Capture the cell that displays the provided text and extract its (X, Y) central coordinate. 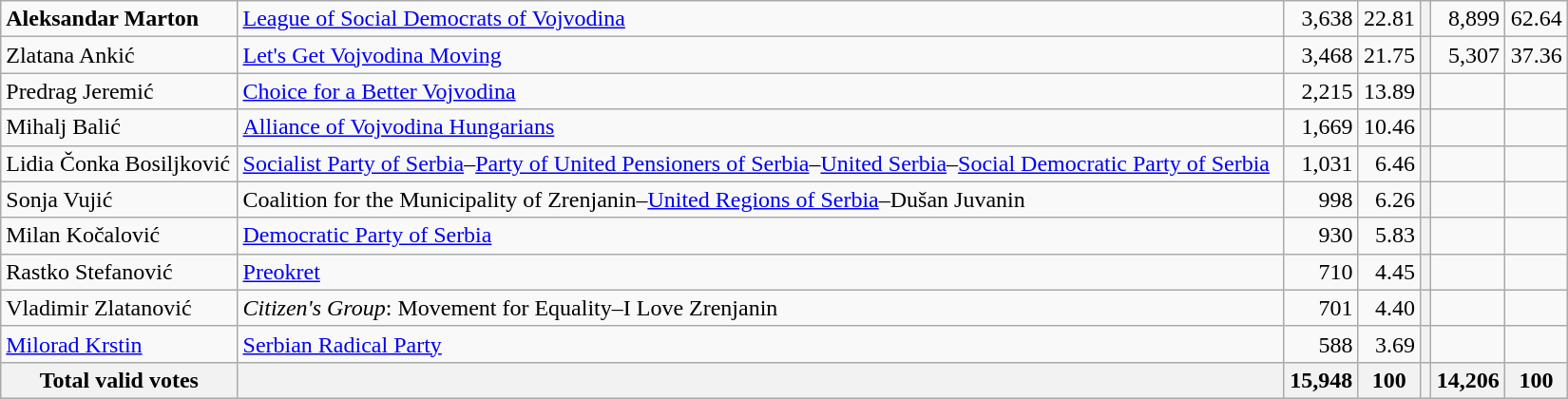
930 (1321, 236)
Citizen's Group: Movement for Equality–I Love Zrenjanin (760, 308)
15,948 (1321, 380)
710 (1321, 272)
Alliance of Vojvodina Hungarians (760, 127)
Vladimir Zlatanović (120, 308)
8,899 (1468, 19)
13.89 (1389, 91)
3,638 (1321, 19)
2,215 (1321, 91)
Lidia Čonka Bosiljković (120, 163)
1,031 (1321, 163)
Democratic Party of Serbia (760, 236)
Preokret (760, 272)
Let's Get Vojvodina Moving (760, 55)
Sonja Vujić (120, 199)
Coalition for the Municipality of Zrenjanin–United Regions of Serbia–Dušan Juvanin (760, 199)
21.75 (1389, 55)
5,307 (1468, 55)
Choice for a Better Vojvodina (760, 91)
Serbian Radical Party (760, 344)
Rastko Stefanović (120, 272)
Aleksandar Marton (120, 19)
League of Social Democrats of Vojvodina (760, 19)
Milorad Krstin (120, 344)
701 (1321, 308)
62.64 (1537, 19)
4.45 (1389, 272)
Mihalj Balić (120, 127)
37.36 (1537, 55)
Total valid votes (120, 380)
998 (1321, 199)
588 (1321, 344)
22.81 (1389, 19)
5.83 (1389, 236)
Milan Kočalović (120, 236)
4.40 (1389, 308)
Predrag Jeremić (120, 91)
6.46 (1389, 163)
10.46 (1389, 127)
3,468 (1321, 55)
6.26 (1389, 199)
Zlatana Ankić (120, 55)
3.69 (1389, 344)
1,669 (1321, 127)
14,206 (1468, 380)
Socialist Party of Serbia–Party of United Pensioners of Serbia–United Serbia–Social Democratic Party of Serbia (760, 163)
